For the text-containing cell, return its midpoint in [X, Y] coordinate format. 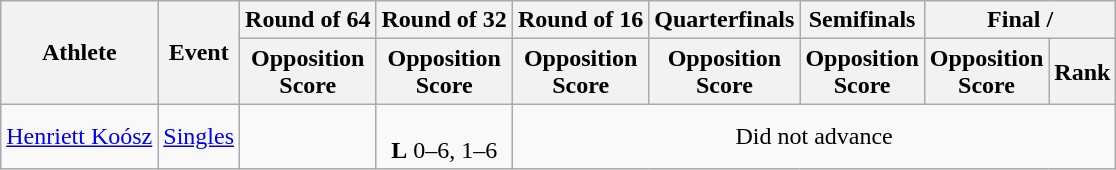
Singles [199, 136]
Round of 64 [308, 20]
Athlete [80, 52]
Did not advance [814, 136]
Rank [1082, 72]
Round of 32 [444, 20]
Henriett Koósz [80, 136]
L 0–6, 1–6 [444, 136]
Final / [1020, 20]
Round of 16 [580, 20]
Quarterfinals [724, 20]
Event [199, 52]
Semifinals [862, 20]
